For the text-containing cell, return its midpoint in [x, y] coordinate format. 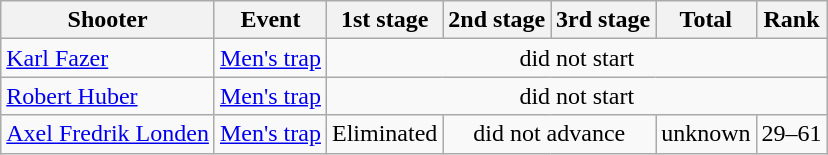
Event [270, 20]
Karl Fazer [108, 58]
Robert Huber [108, 96]
29–61 [792, 134]
1st stage [384, 20]
Shooter [108, 20]
2nd stage [497, 20]
did not advance [550, 134]
Total [706, 20]
unknown [706, 134]
Eliminated [384, 134]
Rank [792, 20]
3rd stage [604, 20]
Axel Fredrik Londen [108, 134]
